From the cell containing the given text, extract its center point as [x, y] coordinate. 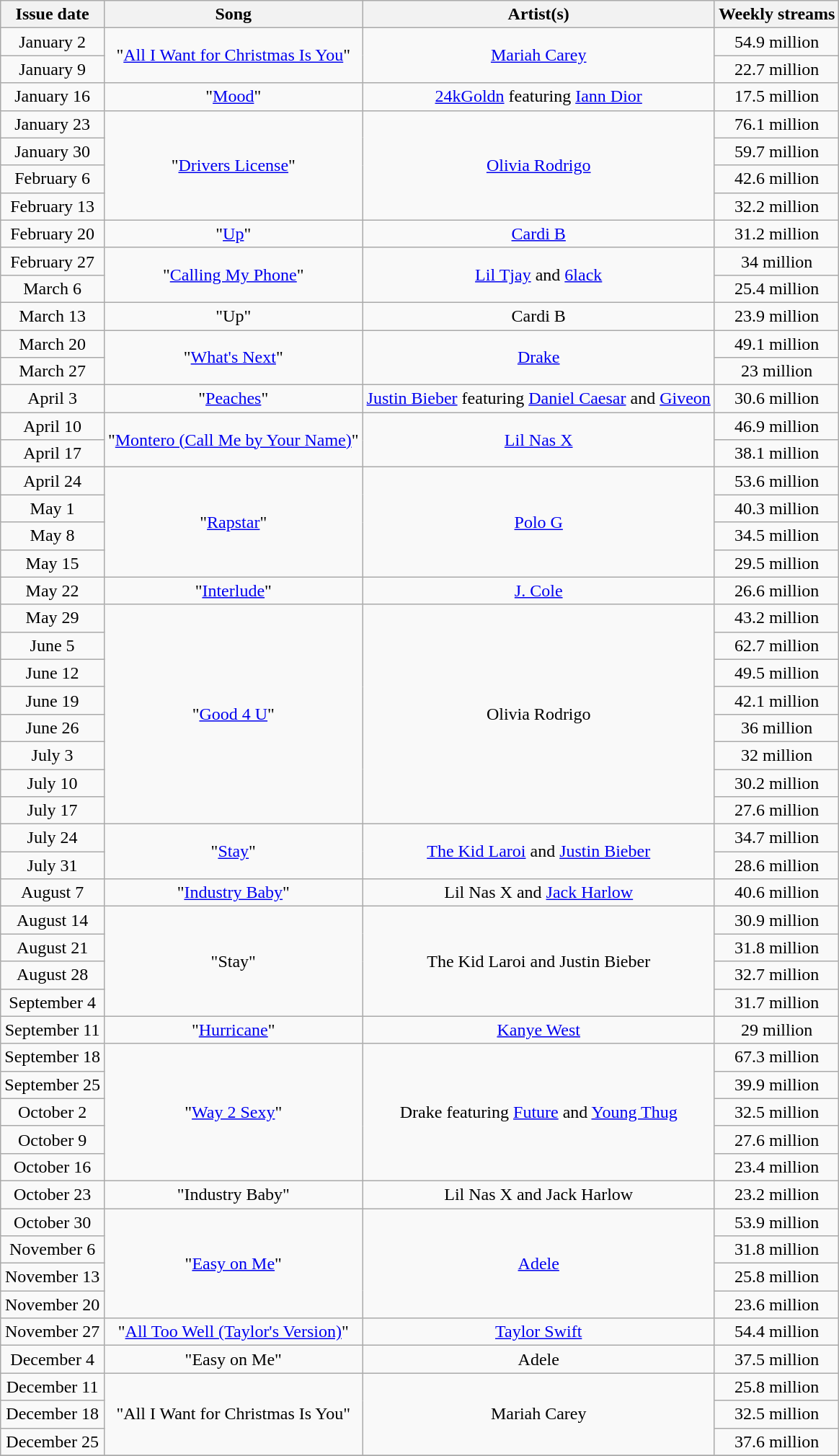
46.9 million [777, 426]
"What's Next" [234, 358]
53.6 million [777, 481]
October 9 [53, 1139]
34.7 million [777, 838]
Justin Bieber featuring Daniel Caesar and Giveon [538, 399]
23 million [777, 371]
37.5 million [777, 1359]
November 13 [53, 1277]
34 million [777, 261]
November 6 [53, 1250]
June 12 [53, 673]
February 13 [53, 206]
Issue date [53, 14]
54.9 million [777, 42]
March 13 [53, 316]
Kanye West [538, 1030]
April 17 [53, 454]
43.2 million [777, 618]
May 8 [53, 536]
January 30 [53, 151]
July 17 [53, 811]
53.9 million [777, 1222]
May 22 [53, 591]
"Hurricane" [234, 1030]
23.6 million [777, 1305]
29 million [777, 1030]
"Rapstar" [234, 522]
29.5 million [777, 563]
"All Too Well (Taylor's Version)" [234, 1332]
17.5 million [777, 97]
July 24 [53, 838]
March 6 [53, 288]
42.1 million [777, 700]
February 6 [53, 179]
September 4 [53, 1002]
September 18 [53, 1057]
November 27 [53, 1332]
42.6 million [777, 179]
24kGoldn featuring Iann Dior [538, 97]
32.7 million [777, 975]
December 18 [53, 1414]
31.2 million [777, 234]
25.4 million [777, 288]
April 10 [53, 426]
"Montero (Call Me by Your Name)" [234, 440]
36 million [777, 728]
34.5 million [777, 536]
31.7 million [777, 1002]
"Good 4 U" [234, 714]
Polo G [538, 522]
22.7 million [777, 69]
28.6 million [777, 865]
Drake [538, 358]
32 million [777, 755]
32.2 million [777, 206]
30.2 million [777, 782]
September 11 [53, 1030]
January 2 [53, 42]
December 4 [53, 1359]
January 23 [53, 124]
"Peaches" [234, 399]
May 1 [53, 508]
May 15 [53, 563]
December 25 [53, 1442]
June 26 [53, 728]
40.6 million [777, 893]
May 29 [53, 618]
"Drivers License" [234, 165]
49.5 million [777, 673]
"Calling My Phone" [234, 275]
Drake featuring Future and Young Thug [538, 1112]
J. Cole [538, 591]
Song [234, 14]
30.9 million [777, 920]
October 30 [53, 1222]
November 20 [53, 1305]
August 28 [53, 975]
February 20 [53, 234]
October 2 [53, 1112]
Weekly streams [777, 14]
30.6 million [777, 399]
August 7 [53, 893]
August 21 [53, 948]
Lil Nas X [538, 440]
"Interlude" [234, 591]
August 14 [53, 920]
June 19 [53, 700]
49.1 million [777, 344]
Taylor Swift [538, 1332]
54.4 million [777, 1332]
26.6 million [777, 591]
37.6 million [777, 1442]
October 23 [53, 1194]
July 31 [53, 865]
59.7 million [777, 151]
40.3 million [777, 508]
Lil Tjay and 6lack [538, 275]
January 9 [53, 69]
62.7 million [777, 645]
March 20 [53, 344]
April 24 [53, 481]
April 3 [53, 399]
"Way 2 Sexy" [234, 1112]
"Mood" [234, 97]
July 10 [53, 782]
October 16 [53, 1167]
76.1 million [777, 124]
Artist(s) [538, 14]
July 3 [53, 755]
January 16 [53, 97]
23.2 million [777, 1194]
December 11 [53, 1387]
March 27 [53, 371]
38.1 million [777, 454]
23.4 million [777, 1167]
February 27 [53, 261]
23.9 million [777, 316]
39.9 million [777, 1085]
June 5 [53, 645]
67.3 million [777, 1057]
September 25 [53, 1085]
